Find where the given text appears and provide that cell's center as [x, y] coordinate. 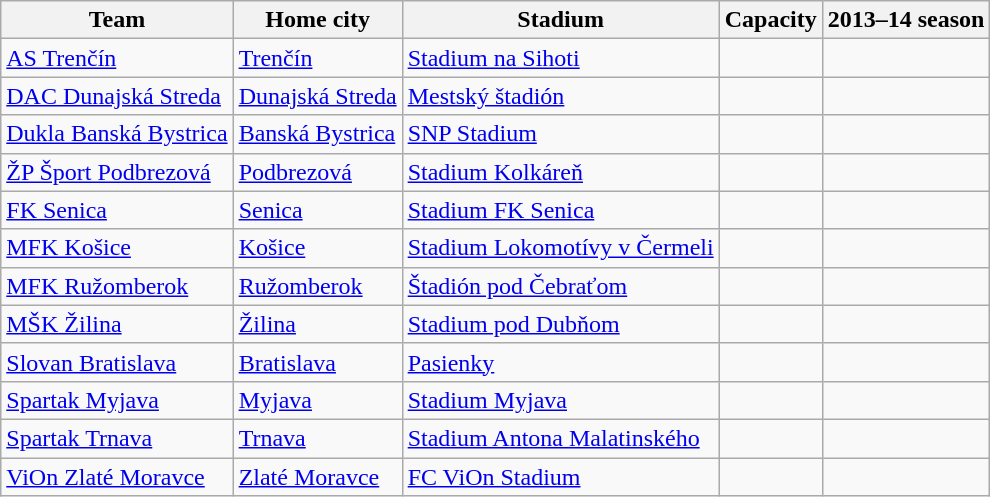
ŽP Šport Podbrezová [117, 172]
Dunajská Streda [318, 96]
Bratislava [318, 362]
Zlaté Moravce [318, 477]
Myjava [318, 400]
Senica [318, 210]
MFK Košice [117, 248]
Podbrezová [318, 172]
DAC Dunajská Streda [117, 96]
Stadium Myjava [560, 400]
Dukla Banská Bystrica [117, 134]
2013–14 season [906, 20]
Banská Bystrica [318, 134]
Mestský štadión [560, 96]
Žilina [318, 324]
Team [117, 20]
AS Trenčín [117, 58]
Home city [318, 20]
Stadium [560, 20]
Stadium Kolkáreň [560, 172]
Spartak Myjava [117, 400]
Stadium Antona Malatinského [560, 438]
MFK Ružomberok [117, 286]
Štadión pod Čebraťom [560, 286]
Stadium FK Senica [560, 210]
Ružomberok [318, 286]
Trenčín [318, 58]
Pasienky [560, 362]
Slovan Bratislava [117, 362]
SNP Stadium [560, 134]
FK Senica [117, 210]
Stadium Lokomotívy v Čermeli [560, 248]
Košice [318, 248]
Spartak Trnava [117, 438]
ViOn Zlaté Moravce [117, 477]
Capacity [770, 20]
Stadium pod Dubňom [560, 324]
Trnava [318, 438]
MŠK Žilina [117, 324]
Stadium na Sihoti [560, 58]
FC ViOn Stadium [560, 477]
